Scan for the cell matching the given text and deliver its (x, y) coordinate at center. 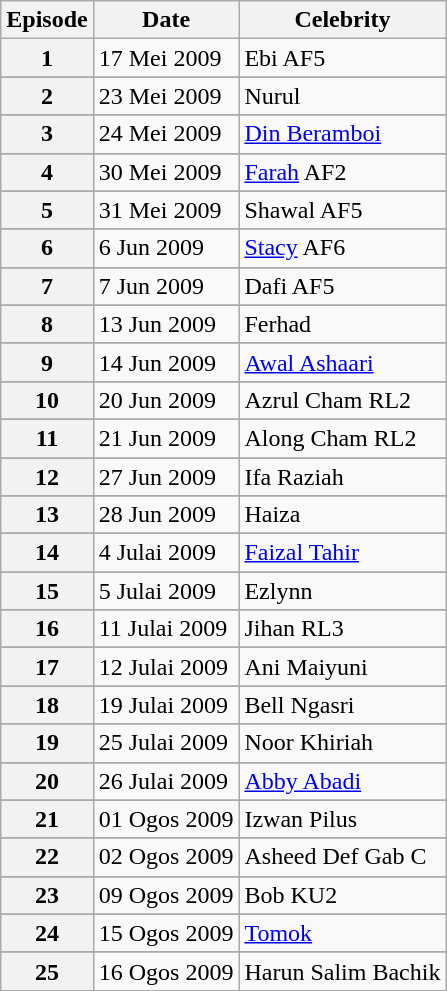
25 (47, 971)
24 (47, 933)
14 Jun 2009 (166, 362)
4 Julai 2009 (166, 553)
21 Jun 2009 (166, 438)
10 (47, 400)
19 (47, 743)
15 (47, 591)
28 Jun 2009 (166, 515)
Celebrity (342, 20)
9 (47, 362)
16 (47, 629)
11 Julai 2009 (166, 629)
22 (47, 857)
Din Beramboi (342, 134)
Asheed Def Gab C (342, 857)
Nurul (342, 96)
13 Jun 2009 (166, 324)
5 Julai 2009 (166, 591)
Abby Abadi (342, 781)
Noor Khiriah (342, 743)
5 (47, 210)
19 Julai 2009 (166, 705)
12 (47, 477)
27 Jun 2009 (166, 477)
Tomok (342, 933)
8 (47, 324)
Bell Ngasri (342, 705)
Ifa Raziah (342, 477)
17 Mei 2009 (166, 58)
3 (47, 134)
2 (47, 96)
25 Julai 2009 (166, 743)
Dafi AF5 (342, 286)
Bob KU2 (342, 895)
Episode (47, 20)
11 (47, 438)
Jihan RL3 (342, 629)
31 Mei 2009 (166, 210)
Ani Maiyuni (342, 667)
14 (47, 553)
02 Ogos 2009 (166, 857)
4 (47, 172)
Haiza (342, 515)
1 (47, 58)
01 Ogos 2009 (166, 819)
15 Ogos 2009 (166, 933)
Harun Salim Bachik (342, 971)
23 (47, 895)
Awal Ashaari (342, 362)
23 Mei 2009 (166, 96)
13 (47, 515)
26 Julai 2009 (166, 781)
30 Mei 2009 (166, 172)
12 Julai 2009 (166, 667)
17 (47, 667)
Ezlynn (342, 591)
09 Ogos 2009 (166, 895)
20 (47, 781)
24 Mei 2009 (166, 134)
Azrul Cham RL2 (342, 400)
Along Cham RL2 (342, 438)
16 Ogos 2009 (166, 971)
Ebi AF5 (342, 58)
6 Jun 2009 (166, 248)
7 (47, 286)
Izwan Pilus (342, 819)
Shawal AF5 (342, 210)
20 Jun 2009 (166, 400)
18 (47, 705)
7 Jun 2009 (166, 286)
Farah AF2 (342, 172)
Faizal Tahir (342, 553)
Ferhad (342, 324)
Date (166, 20)
6 (47, 248)
21 (47, 819)
Stacy AF6 (342, 248)
